For the text-containing cell, return its midpoint in (X, Y) coordinate format. 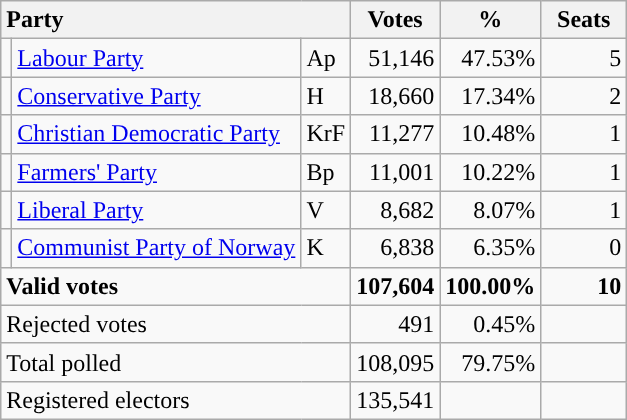
Liberal Party (156, 210)
% (490, 20)
18,660 (396, 96)
10 (584, 286)
135,541 (396, 400)
79.75% (490, 362)
6,838 (396, 248)
Labour Party (156, 58)
Valid votes (176, 286)
2 (584, 96)
V (326, 210)
10.22% (490, 172)
Total polled (176, 362)
KrF (326, 134)
Registered electors (176, 400)
0.45% (490, 324)
8,682 (396, 210)
Seats (584, 20)
Communist Party of Norway (156, 248)
5 (584, 58)
51,146 (396, 58)
Party (176, 20)
17.34% (490, 96)
K (326, 248)
0 (584, 248)
10.48% (490, 134)
100.00% (490, 286)
Votes (396, 20)
Farmers' Party (156, 172)
Christian Democratic Party (156, 134)
Ap (326, 58)
108,095 (396, 362)
491 (396, 324)
H (326, 96)
Rejected votes (176, 324)
11,001 (396, 172)
Bp (326, 172)
11,277 (396, 134)
8.07% (490, 210)
6.35% (490, 248)
Conservative Party (156, 96)
107,604 (396, 286)
47.53% (490, 58)
